Return (X, Y) of the center of cell containing provided text 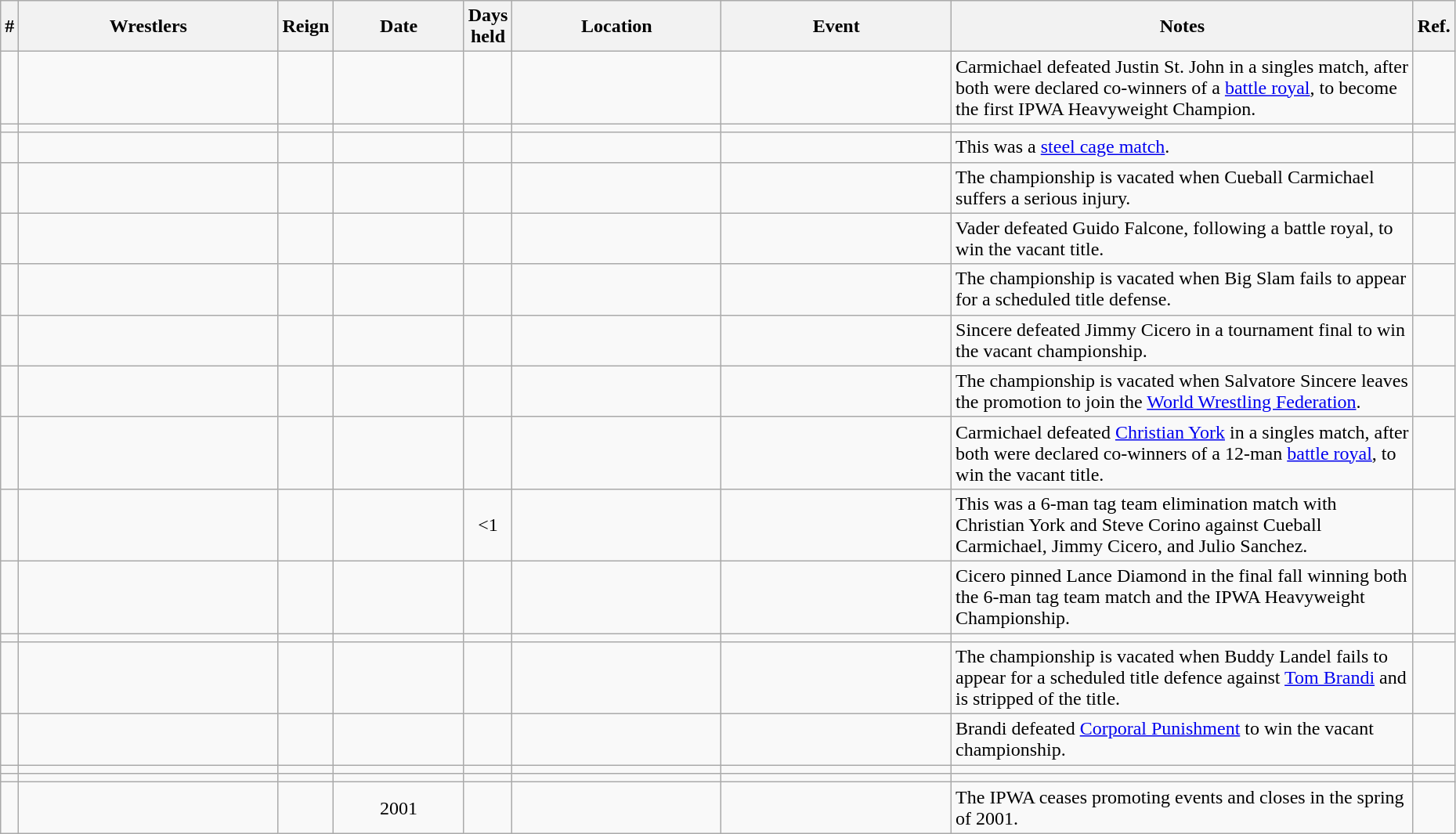
2001 (399, 808)
Vader defeated Guido Falcone, following a battle royal, to win the vacant title. (1183, 238)
Carmichael defeated Christian York in a singles match, after both were declared co-winners of a 12-man battle royal, to win the vacant title. (1183, 453)
Reign (305, 27)
Brandi defeated Corporal Punishment to win the vacant championship. (1183, 739)
Location (617, 27)
This was a 6-man tag team elimination match with Christian York and Steve Corino against Cueball Carmichael, Jimmy Cicero, and Julio Sanchez. (1183, 525)
Date (399, 27)
The championship is vacated when Big Slam fails to appear for a scheduled title defense. (1183, 290)
Wrestlers (149, 27)
Daysheld (488, 27)
# (9, 27)
Sincere defeated Jimmy Cicero in a tournament final to win the vacant championship. (1183, 340)
The championship is vacated when Salvatore Sincere leaves the promotion to join the World Wrestling Federation. (1183, 392)
Cicero pinned Lance Diamond in the final fall winning both the 6-man tag team match and the IPWA Heavyweight Championship. (1183, 597)
The championship is vacated when Buddy Landel fails to appear for a scheduled title defence against Tom Brandi and is stripped of the title. (1183, 678)
<1 (488, 525)
The IPWA ceases promoting events and closes in the spring of 2001. (1183, 808)
Ref. (1433, 27)
This was a steel cage match. (1183, 147)
Notes (1183, 27)
Event (836, 27)
The championship is vacated when Cueball Carmichael suffers a serious injury. (1183, 188)
